Return [X, Y] of the center of cell containing provided text 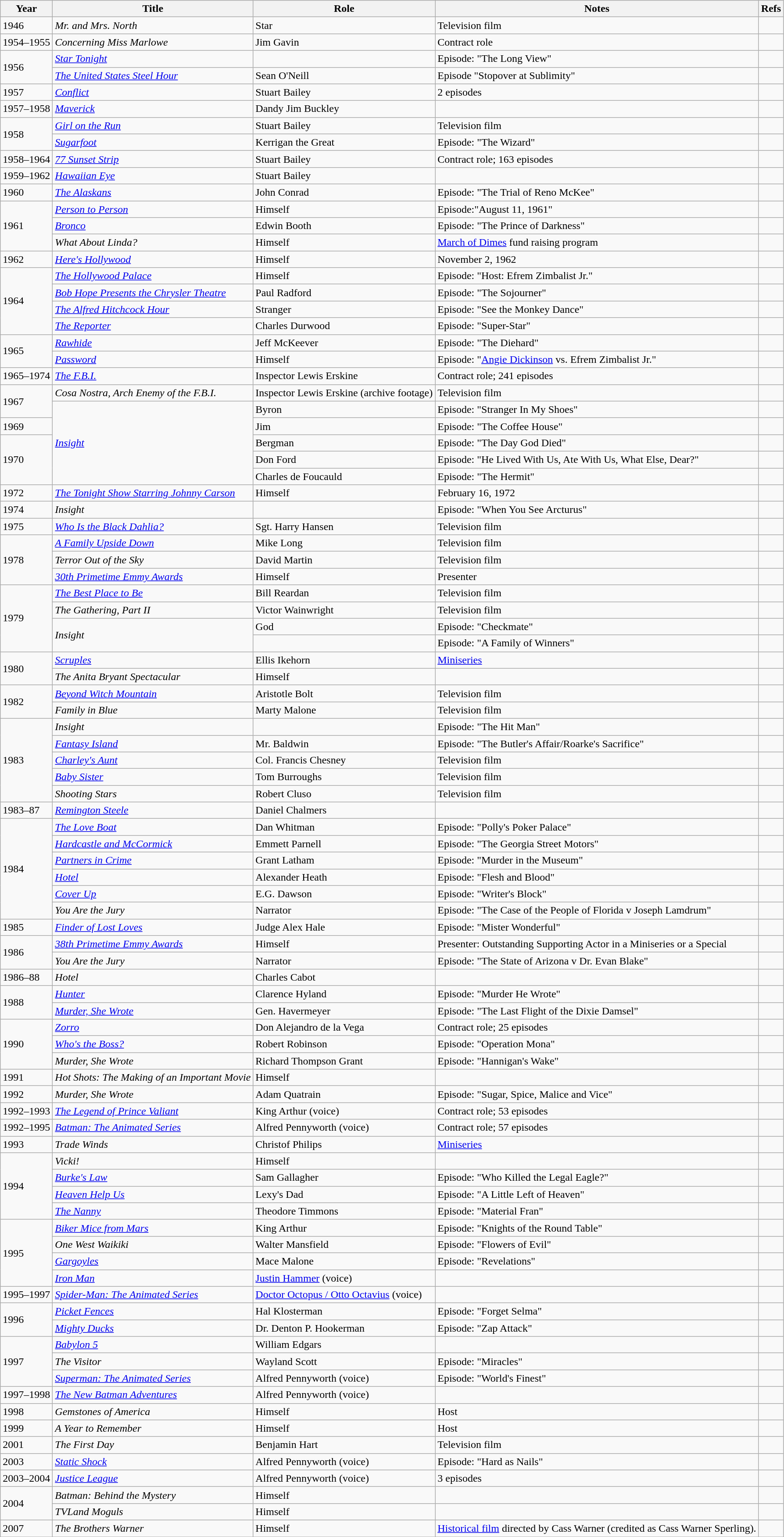
1997–1998 [26, 1395]
November 2, 1962 [597, 259]
Maverick [153, 109]
Rawhide [153, 343]
30th Primetime Emmy Awards [153, 577]
Contract role; 163 episodes [597, 159]
Grant Latham [344, 860]
1997 [26, 1361]
2 episodes [597, 92]
Episode: "Flesh and Blood" [597, 877]
Cover Up [153, 894]
Password [153, 359]
Doctor Octopus / Otto Octavius (voice) [344, 1295]
Episode: "Zap Attack" [597, 1328]
Mace Malone [344, 1261]
Hawaiian Eye [153, 176]
Dan Whitman [344, 827]
1958 [26, 134]
The Gathering, Part II [153, 610]
Scruples [153, 660]
1960 [26, 192]
Cosa Nostra, Arch Enemy of the F.B.I. [153, 393]
Episode: "The Case of the People of Florida v Joseph Lamdrum" [597, 910]
1965–1974 [26, 376]
1995–1997 [26, 1295]
1996 [26, 1320]
Marty Malone [344, 710]
Episode: "Sugar, Spice, Malice and Vice" [597, 1094]
Episode: "Mister Wonderful" [597, 927]
1957 [26, 92]
1969 [26, 426]
Family in Blue [153, 710]
Episode: "Hard as Nails" [597, 1462]
The Alaskans [153, 192]
Daniel Chalmers [344, 810]
1994 [26, 1186]
Episode: "See the Monkey Dance" [597, 309]
Jim [344, 426]
Mike Long [344, 543]
Episode: "The Day God Died" [597, 443]
Episode: "Operation Mona" [597, 1044]
Refs [771, 9]
Hardcastle and McCormick [153, 844]
1991 [26, 1078]
John Conrad [344, 192]
Finder of Lost Loves [153, 927]
Robert Cluso [344, 794]
1992–1993 [26, 1111]
1979 [26, 618]
Episode: "Murder in the Museum" [597, 860]
Title [153, 9]
Contract role [597, 42]
Episode: "He Lived With Us, Ate With Us, What Else, Dear?" [597, 459]
Dandy Jim Buckley [344, 109]
Concerning Miss Marlowe [153, 42]
Picket Fences [153, 1311]
Episode: "When You See Arcturus" [597, 510]
February 16, 1972 [597, 493]
Contract role; 53 episodes [597, 1111]
2003 [26, 1462]
Episode: "Hannigan's Wake" [597, 1061]
Episode: "Stranger In My Shoes" [597, 409]
Role [344, 9]
1974 [26, 510]
The F.B.I. [153, 376]
Remington Steele [153, 810]
Episode: "Murder He Wrote" [597, 994]
Bronco [153, 226]
Hot Shots: The Making of an Important Movie [153, 1078]
William Edgars [344, 1345]
Episode: "The Sojourner" [597, 293]
Who Is the Black Dahlia? [153, 527]
Baby Sister [153, 777]
Mighty Ducks [153, 1328]
1986 [26, 952]
1964 [26, 301]
Historical film directed by Cass Warner (credited as Cass Warner Sperling). [597, 1528]
1958–1964 [26, 159]
Sgt. Harry Hansen [344, 527]
2004 [26, 1503]
Trade Winds [153, 1144]
Walter Mansfield [344, 1244]
The Brothers Warner [153, 1528]
1982 [26, 702]
Who's the Boss? [153, 1044]
Episode: "The Butler's Affair/Roarke's Sacrifice" [597, 744]
What About Linda? [153, 243]
Conflict [153, 92]
Superman: The Animated Series [153, 1378]
Episode: "The Trial of Reno McKee" [597, 192]
Theodore Timmons [344, 1211]
Bill Reardan [344, 593]
1998 [26, 1412]
Stranger [344, 309]
A Year to Remember [153, 1428]
The Nanny [153, 1211]
Tom Burroughs [344, 777]
Beyond Witch Mountain [153, 693]
Christof Philips [344, 1144]
Charles de Foucauld [344, 476]
77 Sunset Strip [153, 159]
1988 [26, 1002]
God [344, 627]
Spider-Man: The Animated Series [153, 1295]
The Anita Bryant Spectacular [153, 677]
Episode: "Writer's Block" [597, 894]
The Tonight Show Starring Johnny Carson [153, 493]
Judge Alex Hale [344, 927]
1984 [26, 869]
Dr. Denton P. Hookerman [344, 1328]
Justice League [153, 1478]
Episode "Stopover at Sublimity" [597, 75]
Iron Man [153, 1278]
King Arthur [344, 1228]
Robert Robinson [344, 1044]
March of Dimes fund raising program [597, 243]
Episode: "The Last Flight of the Dixie Damsel" [597, 1010]
Justin Hammer (voice) [344, 1278]
Episode: "The Hit Man" [597, 727]
Episode: "The State of Arizona v Dr. Evan Blake" [597, 960]
Shooting Stars [153, 794]
Episode: "Knights of the Round Table" [597, 1228]
Static Shock [153, 1462]
Victor Wainwright [344, 610]
Star Tonight [153, 59]
Episode: "The Prince of Darkness" [597, 226]
TVLand Moguls [153, 1512]
Inspector Lewis Erskine (archive footage) [344, 393]
1959–1962 [26, 176]
Sam Gallagher [344, 1178]
Zorro [153, 1028]
A Family Upside Down [153, 543]
Batman: Behind the Mystery [153, 1495]
1954–1955 [26, 42]
Episode: "Checkmate" [597, 627]
Partners in Crime [153, 860]
Benjamin Hart [344, 1445]
E.G. Dawson [344, 894]
2007 [26, 1528]
Richard Thompson Grant [344, 1061]
One West Waikiki [153, 1244]
1993 [26, 1144]
The Hollywood Palace [153, 276]
Episode: "Miracles" [597, 1361]
Heaven Help Us [153, 1194]
Jim Gavin [344, 42]
Girl on the Run [153, 125]
Gen. Havermeyer [344, 1010]
Episode: "Polly's Poker Palace" [597, 827]
Biker Mice from Mars [153, 1228]
1983–87 [26, 810]
Sugarfoot [153, 142]
38th Primetime Emmy Awards [153, 944]
1957–1958 [26, 109]
Terror Out of the Sky [153, 560]
The Love Boat [153, 827]
Here's Hollywood [153, 259]
Episode: "Host: Efrem Zimbalist Jr." [597, 276]
Contract role; 25 episodes [597, 1028]
Sean O'Neill [344, 75]
Episode: "Super-Star" [597, 326]
Col. Francis Chesney [344, 760]
Episode: "The Hermit" [597, 476]
Star [344, 25]
Hunter [153, 994]
1980 [26, 668]
Gemstones of America [153, 1412]
Charles Durwood [344, 326]
Lexy's Dad [344, 1194]
Contract role; 57 episodes [597, 1128]
1975 [26, 527]
Episode: "Forget Selma" [597, 1311]
King Arthur (voice) [344, 1111]
Aristotle Bolt [344, 693]
Presenter: Outstanding Supporting Actor in a Miniseries or a Special [597, 944]
Adam Quatrain [344, 1094]
Episode: "The Diehard" [597, 343]
Bergman [344, 443]
Mr. Baldwin [344, 744]
Contract role; 241 episodes [597, 376]
Person to Person [153, 209]
Inspector Lewis Erskine [344, 376]
Alexander Heath [344, 877]
1946 [26, 25]
Vicki! [153, 1161]
1985 [26, 927]
3 episodes [597, 1478]
Babylon 5 [153, 1345]
1978 [26, 560]
Emmett Parnell [344, 844]
Charles Cabot [344, 977]
Presenter [597, 577]
Episode: "Flowers of Evil" [597, 1244]
1999 [26, 1428]
Episode: "The Coffee House" [597, 426]
1986–88 [26, 977]
1961 [26, 226]
1972 [26, 493]
Episode: "The Georgia Street Motors" [597, 844]
Gargoyles [153, 1261]
1965 [26, 351]
Bob Hope Presents the Chrysler Theatre [153, 293]
The Reporter [153, 326]
1967 [26, 401]
Episode: "Angie Dickinson vs. Efrem Zimbalist Jr." [597, 359]
Paul Radford [344, 293]
The United States Steel Hour [153, 75]
Burke's Law [153, 1178]
Fantasy Island [153, 744]
Charley's Aunt [153, 760]
Episode:"August 11, 1961" [597, 209]
Clarence Hyland [344, 994]
Jeff McKeever [344, 343]
Don Ford [344, 459]
Episode: "World's Finest" [597, 1378]
1970 [26, 459]
Episode: "A Family of Winners" [597, 643]
Byron [344, 409]
1992–1995 [26, 1128]
Wayland Scott [344, 1361]
Hal Klosterman [344, 1311]
Episode: "The Long View" [597, 59]
The New Batman Adventures [153, 1395]
1962 [26, 259]
Notes [597, 9]
Episode: "The Wizard" [597, 142]
The First Day [153, 1445]
Don Alejandro de la Vega [344, 1028]
Episode: "Material Fran" [597, 1211]
1983 [26, 760]
Episode: "A Little Left of Heaven" [597, 1194]
Episode: "Who Killed the Legal Eagle?" [597, 1178]
The Alfred Hitchcock Hour [153, 309]
2003–2004 [26, 1478]
Mr. and Mrs. North [153, 25]
1956 [26, 67]
The Visitor [153, 1361]
The Legend of Prince Valiant [153, 1111]
Year [26, 9]
Episode: "Revelations" [597, 1261]
David Martin [344, 560]
2001 [26, 1445]
1992 [26, 1094]
Kerrigan the Great [344, 142]
The Best Place to Be [153, 593]
Ellis Ikehorn [344, 660]
1990 [26, 1044]
1995 [26, 1253]
Batman: The Animated Series [153, 1128]
Edwin Booth [344, 226]
